Search for the cell housing the specified text and yield its [x, y] center coordinate. 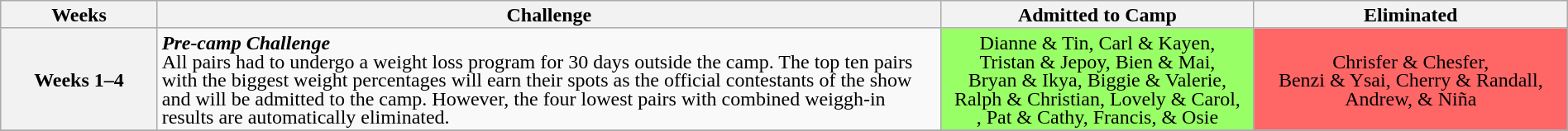
Weeks [79, 15]
Weeks 1–4 [79, 79]
Challenge [549, 15]
Eliminated [1411, 15]
Chrisfer & Chesfer,Benzi & Ysai, Cherry & Randall, Andrew, & Niña [1411, 79]
Admitted to Camp [1097, 15]
